Locate the cell with the specified text and output its (X, Y) center coordinate. 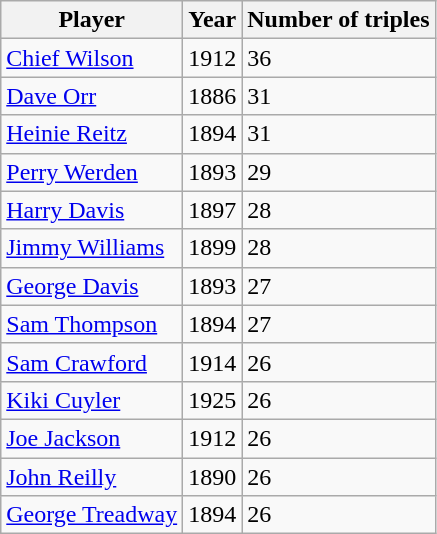
Year (212, 20)
George Treadway (92, 515)
George Davis (92, 286)
Jimmy Williams (92, 248)
John Reilly (92, 477)
Perry Werden (92, 172)
1886 (212, 96)
Heinie Reitz (92, 134)
1897 (212, 210)
Harry Davis (92, 210)
Dave Orr (92, 96)
Number of triples (338, 20)
1890 (212, 477)
36 (338, 58)
Sam Thompson (92, 324)
Player (92, 20)
Kiki Cuyler (92, 400)
Chief Wilson (92, 58)
1899 (212, 248)
1925 (212, 400)
Sam Crawford (92, 362)
1914 (212, 362)
Joe Jackson (92, 438)
29 (338, 172)
